Output the (X, Y) coordinate of the center of the cell containing the given text.  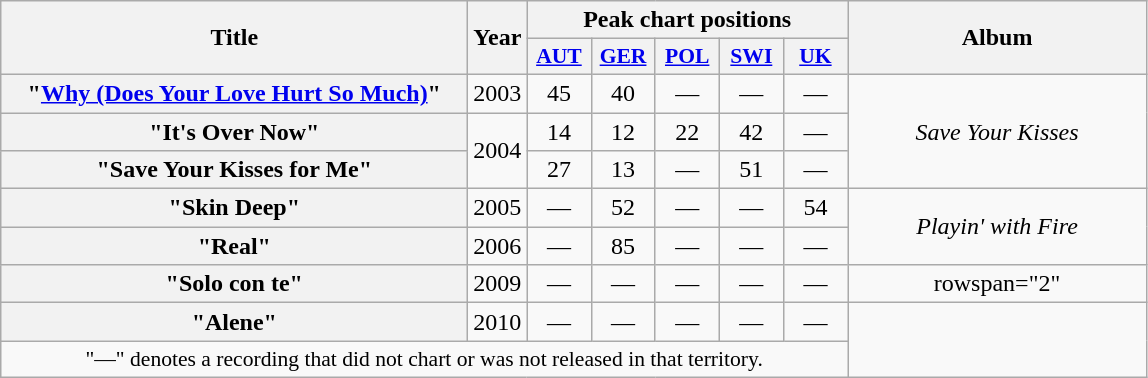
"Why (Does Your Love Hurt So Much)" (234, 93)
UK (815, 57)
"Save Your Kisses for Me" (234, 170)
AUT (559, 57)
Album (998, 38)
2010 (498, 322)
Save Your Kisses (998, 131)
22 (687, 131)
42 (751, 131)
12 (623, 131)
2004 (498, 150)
Year (498, 38)
2003 (498, 93)
Peak chart positions (688, 20)
2009 (498, 284)
SWI (751, 57)
POL (687, 57)
GER (623, 57)
52 (623, 208)
51 (751, 170)
2006 (498, 246)
2005 (498, 208)
14 (559, 131)
"Real" (234, 246)
rowspan="2" (998, 284)
13 (623, 170)
27 (559, 170)
85 (623, 246)
"Solo con te" (234, 284)
Playin' with Fire (998, 227)
40 (623, 93)
"Skin Deep" (234, 208)
45 (559, 93)
"Alene" (234, 322)
54 (815, 208)
Title (234, 38)
"—" denotes a recording that did not chart or was not released in that territory. (424, 359)
"It's Over Now" (234, 131)
